For the text-containing cell, return its midpoint in [X, Y] coordinate format. 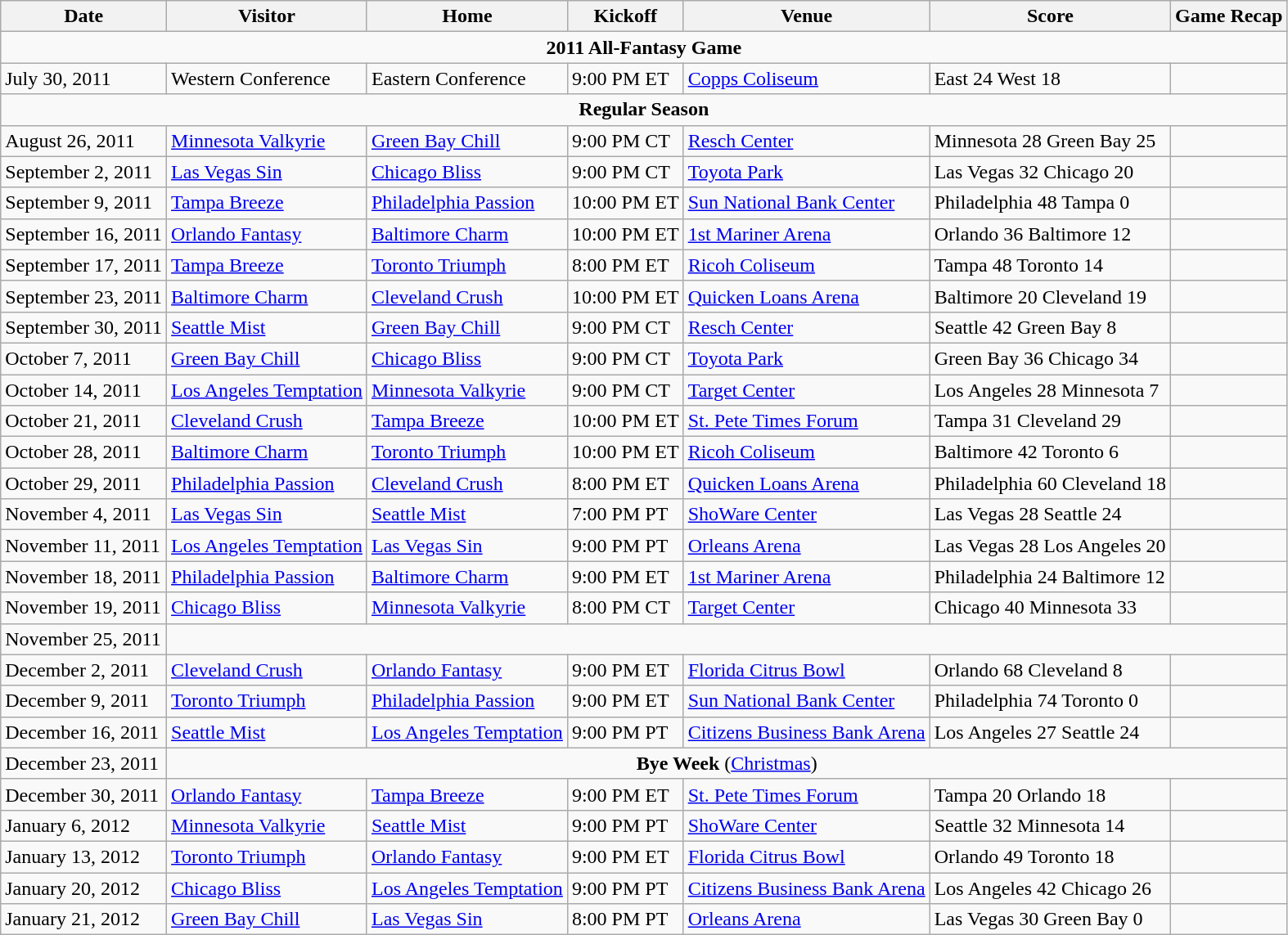
Seattle 32 Minnesota 14 [1050, 825]
Orlando 49 Toronto 18 [1050, 856]
October 21, 2011 [83, 421]
October 14, 2011 [83, 390]
January 6, 2012 [83, 825]
Baltimore 20 Cleveland 19 [1050, 296]
Eastern Conference [466, 79]
Score [1050, 16]
Orlando 68 Cleveland 8 [1050, 670]
Kickoff [625, 16]
Bye Week (Christmas) [727, 763]
Visitor [267, 16]
Philadelphia 74 Toronto 0 [1050, 701]
Tampa 48 Toronto 14 [1050, 265]
September 30, 2011 [83, 327]
Las Vegas 28 Los Angeles 20 [1050, 546]
2011 All-Fantasy Game [644, 47]
Baltimore 42 Toronto 6 [1050, 452]
Regular Season [644, 110]
Los Angeles 42 Chicago 26 [1050, 888]
November 18, 2011 [83, 577]
Western Conference [267, 79]
September 9, 2011 [83, 203]
Philadelphia 24 Baltimore 12 [1050, 577]
Orlando 36 Baltimore 12 [1050, 234]
September 23, 2011 [83, 296]
Los Angeles 27 Seattle 24 [1050, 732]
October 28, 2011 [83, 452]
Tampa 31 Cleveland 29 [1050, 421]
Las Vegas 30 Green Bay 0 [1050, 919]
East 24 West 18 [1050, 79]
8:00 PM PT [625, 919]
Date [83, 16]
October 7, 2011 [83, 358]
January 13, 2012 [83, 856]
November 25, 2011 [83, 639]
Venue [807, 16]
Tampa 20 Orlando 18 [1050, 794]
Home [466, 16]
Game Recap [1229, 16]
September 16, 2011 [83, 234]
October 29, 2011 [83, 483]
July 30, 2011 [83, 79]
September 17, 2011 [83, 265]
Minnesota 28 Green Bay 25 [1050, 141]
8:00 PM CT [625, 608]
Philadelphia 60 Cleveland 18 [1050, 483]
November 19, 2011 [83, 608]
December 2, 2011 [83, 670]
Green Bay 36 Chicago 34 [1050, 358]
7:00 PM PT [625, 515]
Seattle 42 Green Bay 8 [1050, 327]
Las Vegas 28 Seattle 24 [1050, 515]
December 30, 2011 [83, 794]
November 11, 2011 [83, 546]
January 20, 2012 [83, 888]
Copps Coliseum [807, 79]
Los Angeles 28 Minnesota 7 [1050, 390]
August 26, 2011 [83, 141]
Las Vegas 32 Chicago 20 [1050, 172]
January 21, 2012 [83, 919]
September 2, 2011 [83, 172]
December 16, 2011 [83, 732]
Chicago 40 Minnesota 33 [1050, 608]
December 9, 2011 [83, 701]
December 23, 2011 [83, 763]
November 4, 2011 [83, 515]
Philadelphia 48 Tampa 0 [1050, 203]
